Return (X, Y) of the center of cell containing provided text 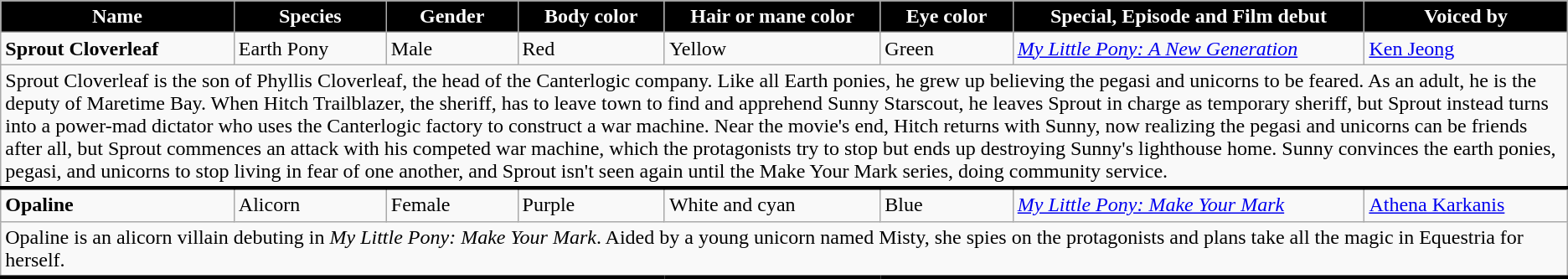
Voiced by (1466, 17)
Body color (591, 17)
Eye color (946, 17)
Earth Pony (310, 49)
Hair or mane color (772, 17)
Special, Episode and Film debut (1189, 17)
Red (591, 49)
Ken Jeong (1466, 49)
Athena Karkanis (1466, 204)
Sprout Cloverleaf (117, 49)
Purple (591, 204)
Male (452, 49)
Yellow (772, 49)
Gender (452, 17)
Name (117, 17)
My Little Pony: Make Your Mark (1189, 204)
Species (310, 17)
Green (946, 49)
Opaline (117, 204)
My Little Pony: A New Generation (1189, 49)
Alicorn (310, 204)
Blue (946, 204)
White and cyan (772, 204)
Female (452, 204)
